Extract the (x, y) coordinate from the center of the cell holding the provided text.  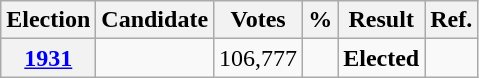
Result (382, 20)
1931 (48, 58)
Votes (258, 20)
Candidate (155, 20)
Elected (382, 58)
% (320, 20)
Election (48, 20)
Ref. (452, 20)
106,777 (258, 58)
